Determine the (X, Y) coordinate at the center of the cell enclosing the given text.  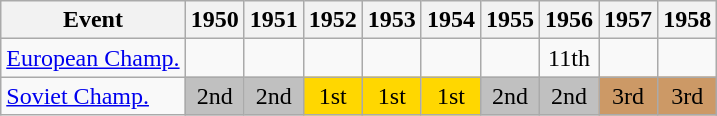
Soviet Champ. (93, 96)
1952 (332, 20)
1955 (510, 20)
1953 (392, 20)
1957 (628, 20)
11th (568, 58)
1954 (450, 20)
1958 (688, 20)
1950 (214, 20)
Event (93, 20)
1956 (568, 20)
European Champ. (93, 58)
1951 (274, 20)
